Detect which cell encompasses the target text, then output its [x, y] center coordinate. 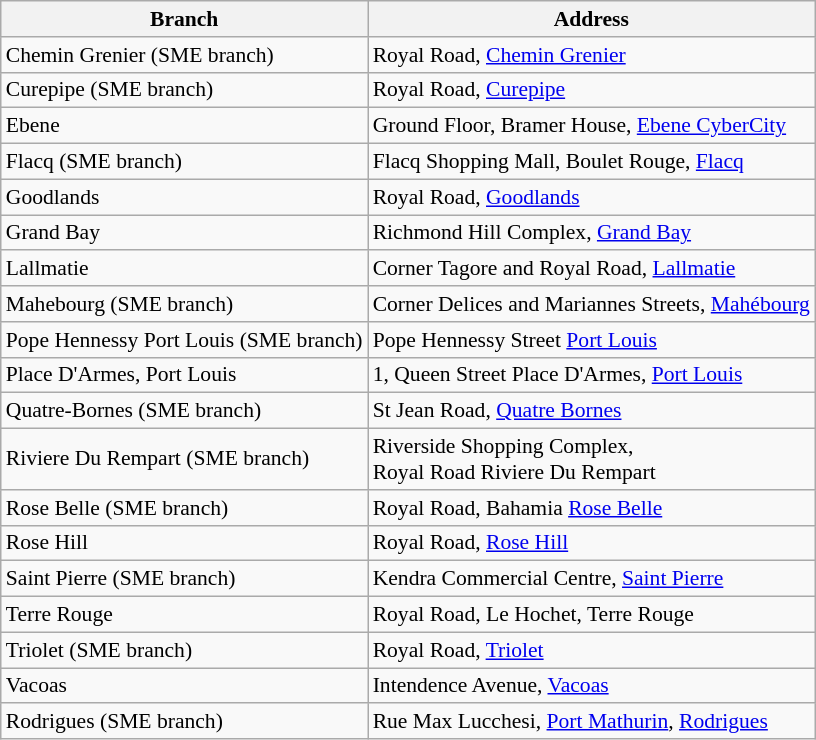
Chemin Grenier (SME branch) [184, 55]
Kendra Commercial Centre, Saint Pierre [592, 579]
Riverside Shopping Complex,Royal Road Riviere Du Rempart [592, 460]
Royal Road, Goodlands [592, 197]
Ground Floor, Bramer House, Ebene CyberCity [592, 126]
Richmond Hill Complex, Grand Bay [592, 233]
Lallmatie [184, 269]
St Jean Road, Quatre Bornes [592, 411]
Rose Belle (SME branch) [184, 508]
Curepipe (SME branch) [184, 90]
Flacq (SME branch) [184, 162]
1, Queen Street Place D'Armes, Port Louis [592, 375]
Pope Hennessy Street Port Louis [592, 340]
Terre Rouge [184, 615]
Riviere Du Rempart (SME branch) [184, 460]
Mahebourg (SME branch) [184, 304]
Address [592, 19]
Royal Road, Triolet [592, 650]
Vacoas [184, 686]
Rodrigues (SME branch) [184, 722]
Ebene [184, 126]
Goodlands [184, 197]
Quatre-Bornes (SME branch) [184, 411]
Royal Road, Chemin Grenier [592, 55]
Royal Road, Curepipe [592, 90]
Saint Pierre (SME branch) [184, 579]
Corner Delices and Mariannes Streets, Mahébourg [592, 304]
Branch [184, 19]
Rose Hill [184, 543]
Royal Road, Rose Hill [592, 543]
Triolet (SME branch) [184, 650]
Royal Road, Le Hochet, Terre Rouge [592, 615]
Corner Tagore and Royal Road, Lallmatie [592, 269]
Royal Road, Bahamia Rose Belle [592, 508]
Flacq Shopping Mall, Boulet Rouge, Flacq [592, 162]
Intendence Avenue, Vacoas [592, 686]
Rue Max Lucchesi, Port Mathurin, Rodrigues [592, 722]
Place D'Armes, Port Louis [184, 375]
Grand Bay [184, 233]
Pope Hennessy Port Louis (SME branch) [184, 340]
